Locate the cell with the specified text and output its [x, y] center coordinate. 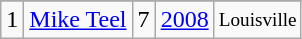
Mike Teel [78, 20]
2008 [184, 20]
1 [12, 20]
7 [144, 20]
Louisville [258, 20]
